From the cell containing the given text, extract its center point as [X, Y] coordinate. 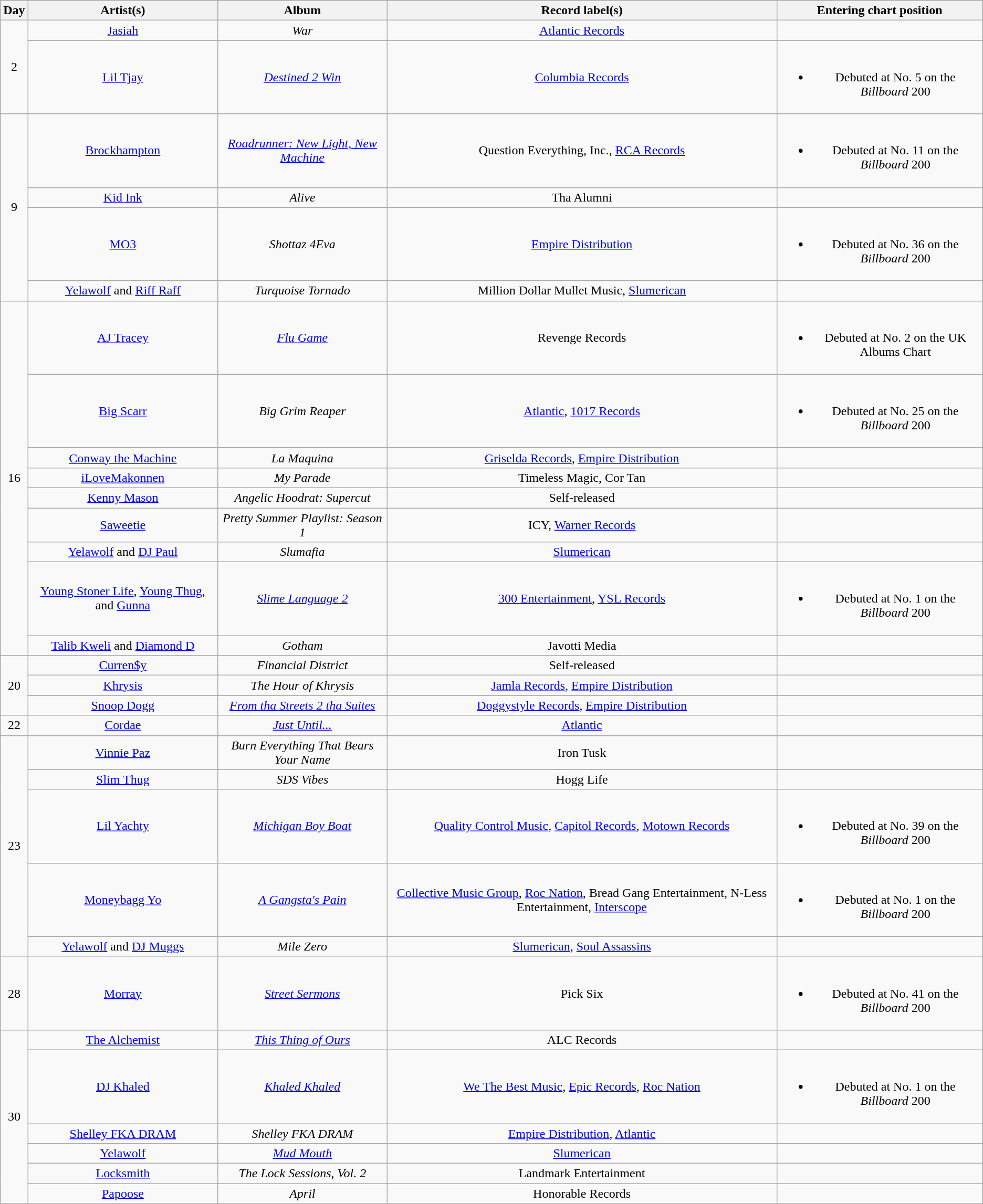
Street Sermons [302, 993]
Slumerican, Soul Assassins [582, 946]
16 [14, 478]
Hogg Life [582, 779]
Destined 2 Win [302, 77]
The Lock Sessions, Vol. 2 [302, 1174]
Debuted at No. 25 on the Billboard 200 [880, 411]
Yelawolf and DJ Muggs [123, 946]
Debuted at No. 41 on the Billboard 200 [880, 993]
The Hour of Khrysis [302, 685]
Yelawolf [123, 1154]
Curren$y [123, 666]
The Alchemist [123, 1040]
Entering chart position [880, 10]
Slim Thug [123, 779]
Snoop Dogg [123, 705]
28 [14, 993]
Empire Distribution [582, 244]
Lil Yachty [123, 826]
Young Stoner Life, Young Thug, and Gunna [123, 599]
Columbia Records [582, 77]
Doggystyle Records, Empire Distribution [582, 705]
La Maquina [302, 458]
Album [302, 10]
DJ Khaled [123, 1086]
iLoveMakonnen [123, 478]
300 Entertainment, YSL Records [582, 599]
Roadrunner: New Light, New Machine [302, 151]
Atlantic [582, 725]
Griselda Records, Empire Distribution [582, 458]
Empire Distribution, Atlantic [582, 1133]
Moneybagg Yo [123, 900]
22 [14, 725]
A Gangsta's Pain [302, 900]
Revenge Records [582, 337]
This Thing of Ours [302, 1040]
Pick Six [582, 993]
Lil Tjay [123, 77]
Angelic Hoodrat: Supercut [302, 498]
20 [14, 685]
Financial District [302, 666]
Day [14, 10]
SDS Vibes [302, 779]
AJ Tracey [123, 337]
We The Best Music, Epic Records, Roc Nation [582, 1086]
Conway the Machine [123, 458]
Brockhampton [123, 151]
30 [14, 1116]
Artist(s) [123, 10]
War [302, 30]
Slumafia [302, 552]
Javotti Media [582, 646]
Tha Alumni [582, 197]
Million Dollar Mullet Music, Slumerican [582, 291]
Khaled Khaled [302, 1086]
Morray [123, 993]
Yelawolf and Riff Raff [123, 291]
Question Everything, Inc., RCA Records [582, 151]
23 [14, 846]
April [302, 1194]
Kenny Mason [123, 498]
Yelawolf and DJ Paul [123, 552]
Big Grim Reaper [302, 411]
Debuted at No. 36 on the Billboard 200 [880, 244]
Slime Language 2 [302, 599]
Record label(s) [582, 10]
Kid Ink [123, 197]
Jasiah [123, 30]
Iron Tusk [582, 753]
Collective Music Group, Roc Nation, Bread Gang Entertainment, N-Less Entertainment, Interscope [582, 900]
2 [14, 67]
Quality Control Music, Capitol Records, Motown Records [582, 826]
Cordae [123, 725]
Saweetie [123, 525]
Big Scarr [123, 411]
MO3 [123, 244]
Mud Mouth [302, 1154]
9 [14, 207]
My Parade [302, 478]
Pretty Summer Playlist: Season 1 [302, 525]
ICY, Warner Records [582, 525]
Debuted at No. 5 on the Billboard 200 [880, 77]
Michigan Boy Boat [302, 826]
Honorable Records [582, 1194]
Alive [302, 197]
Jamla Records, Empire Distribution [582, 685]
Vinnie Paz [123, 753]
From tha Streets 2 tha Suites [302, 705]
ALC Records [582, 1040]
Papoose [123, 1194]
Talib Kweli and Diamond D [123, 646]
Debuted at No. 39 on the Billboard 200 [880, 826]
Turquoise Tornado [302, 291]
Khrysis [123, 685]
Shottaz 4Eva [302, 244]
Flu Game [302, 337]
Timeless Magic, Cor Tan [582, 478]
Burn Everything That Bears Your Name [302, 753]
Mile Zero [302, 946]
Debuted at No. 2 on the UK Albums Chart [880, 337]
Landmark Entertainment [582, 1174]
Gotham [302, 646]
Atlantic Records [582, 30]
Just Until... [302, 725]
Atlantic, 1017 Records [582, 411]
Locksmith [123, 1174]
Debuted at No. 11 on the Billboard 200 [880, 151]
